Capture the cell that displays the provided text and extract its (x, y) central coordinate. 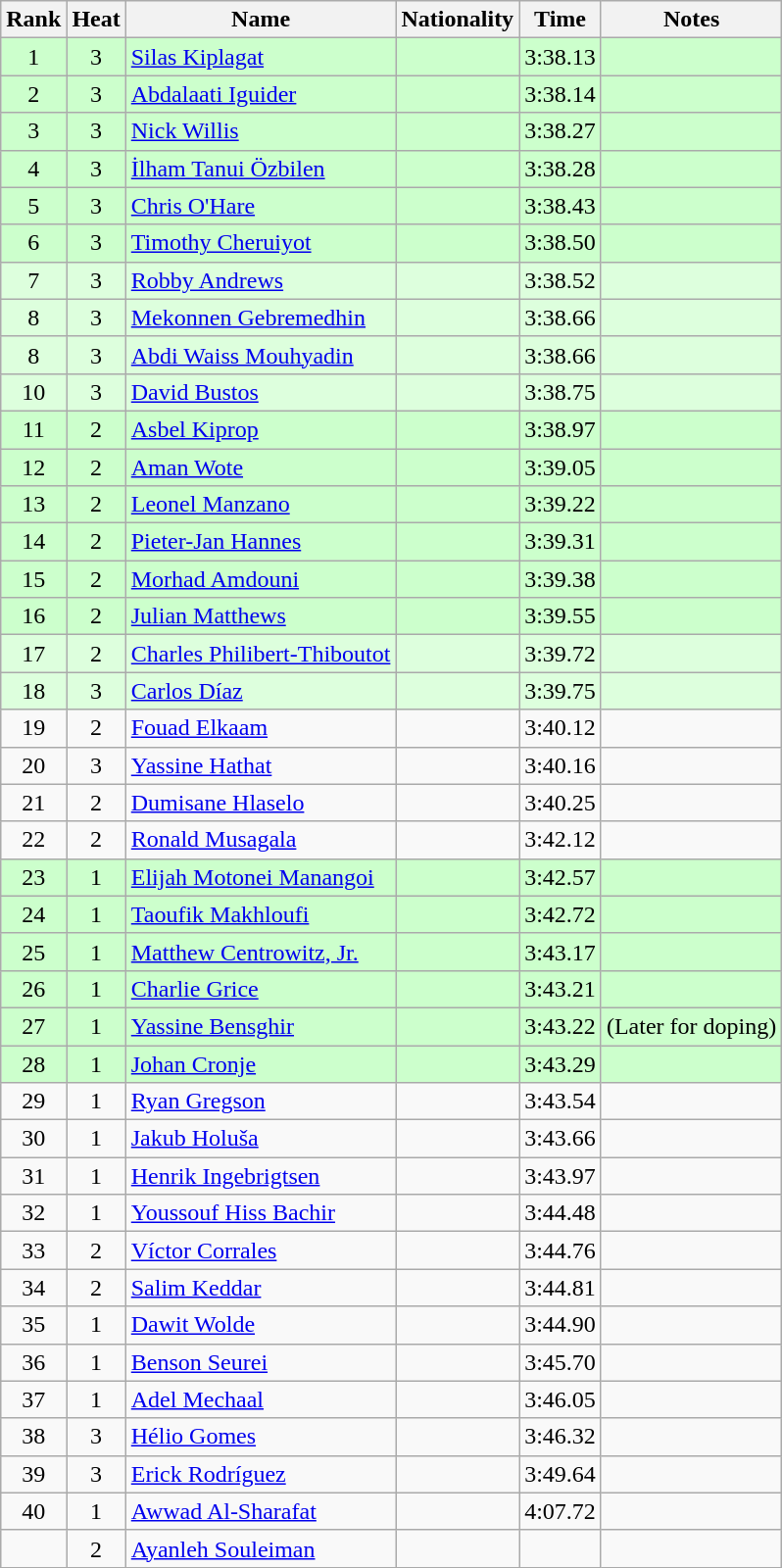
3:46.05 (561, 1399)
13 (33, 505)
Yassine Bensghir (261, 1026)
Carlos Díaz (261, 691)
Jakub Holuša (261, 1139)
Taoufik Makhloufi (261, 914)
3:39.72 (561, 654)
Heat (96, 20)
3:42.57 (561, 877)
Salim Keddar (261, 1288)
3:43.17 (561, 952)
24 (33, 914)
Hélio Gomes (261, 1437)
3:42.72 (561, 914)
Pieter-Jan Hannes (261, 542)
39 (33, 1474)
Chris O'Hare (261, 206)
Julian Matthews (261, 616)
25 (33, 952)
15 (33, 579)
4 (33, 169)
Adel Mechaal (261, 1399)
37 (33, 1399)
28 (33, 1063)
23 (33, 877)
3:38.13 (561, 57)
32 (33, 1213)
12 (33, 467)
17 (33, 654)
3:38.43 (561, 206)
3:38.52 (561, 280)
Leonel Manzano (261, 505)
10 (33, 392)
Silas Kiplagat (261, 57)
4:07.72 (561, 1511)
3:38.75 (561, 392)
3:40.25 (561, 803)
Nationality (458, 20)
11 (33, 429)
3:39.75 (561, 691)
Dawit Wolde (261, 1325)
3:44.48 (561, 1213)
3:45.70 (561, 1362)
21 (33, 803)
38 (33, 1437)
3:38.27 (561, 131)
Name (261, 20)
Robby Andrews (261, 280)
3:46.32 (561, 1437)
Notes (691, 20)
6 (33, 243)
3:38.97 (561, 429)
Youssouf Hiss Bachir (261, 1213)
Henrik Ingebrigtsen (261, 1176)
31 (33, 1176)
3:39.31 (561, 542)
(Later for doping) (691, 1026)
14 (33, 542)
Nick Willis (261, 131)
David Bustos (261, 392)
Matthew Centrowitz, Jr. (261, 952)
Aman Wote (261, 467)
3:39.22 (561, 505)
3:40.16 (561, 765)
22 (33, 840)
Asbel Kiprop (261, 429)
Elijah Motonei Manangoi (261, 877)
3:40.12 (561, 728)
30 (33, 1139)
Ayanleh Souleiman (261, 1548)
Víctor Corrales (261, 1250)
3:39.55 (561, 616)
Awwad Al-Sharafat (261, 1511)
3:39.05 (561, 467)
Charles Philibert-Thiboutot (261, 654)
3:44.90 (561, 1325)
26 (33, 989)
3:44.81 (561, 1288)
3:43.29 (561, 1063)
Morhad Amdouni (261, 579)
Ronald Musagala (261, 840)
Charlie Grice (261, 989)
29 (33, 1102)
İlham Tanui Özbilen (261, 169)
33 (33, 1250)
3:43.54 (561, 1102)
Time (561, 20)
40 (33, 1511)
3:49.64 (561, 1474)
35 (33, 1325)
18 (33, 691)
3:43.22 (561, 1026)
Fouad Elkaam (261, 728)
3:39.38 (561, 579)
Ryan Gregson (261, 1102)
3:43.66 (561, 1139)
3:38.50 (561, 243)
Timothy Cheruiyot (261, 243)
36 (33, 1362)
Benson Seurei (261, 1362)
19 (33, 728)
Johan Cronje (261, 1063)
5 (33, 206)
Dumisane Hlaselo (261, 803)
3:38.14 (561, 94)
3:44.76 (561, 1250)
3:42.12 (561, 840)
34 (33, 1288)
3:38.28 (561, 169)
Abdi Waiss Mouhyadin (261, 355)
3:43.21 (561, 989)
3:43.97 (561, 1176)
Rank (33, 20)
Yassine Hathat (261, 765)
20 (33, 765)
16 (33, 616)
Abdalaati Iguider (261, 94)
Mekonnen Gebremedhin (261, 318)
Erick Rodríguez (261, 1474)
7 (33, 280)
27 (33, 1026)
